Scan for the cell matching the given text and deliver its (X, Y) coordinate at center. 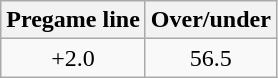
Pregame line (74, 20)
+2.0 (74, 58)
56.5 (210, 58)
Over/under (210, 20)
